For the text-containing cell, return its midpoint in [X, Y] coordinate format. 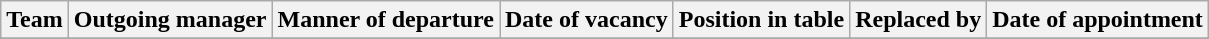
Position in table [761, 20]
Outgoing manager [170, 20]
Replaced by [918, 20]
Team [35, 20]
Manner of departure [386, 20]
Date of appointment [1098, 20]
Date of vacancy [587, 20]
